Pinpoint the cell where the given text exists, returning its [x, y] midpoint coordinate. 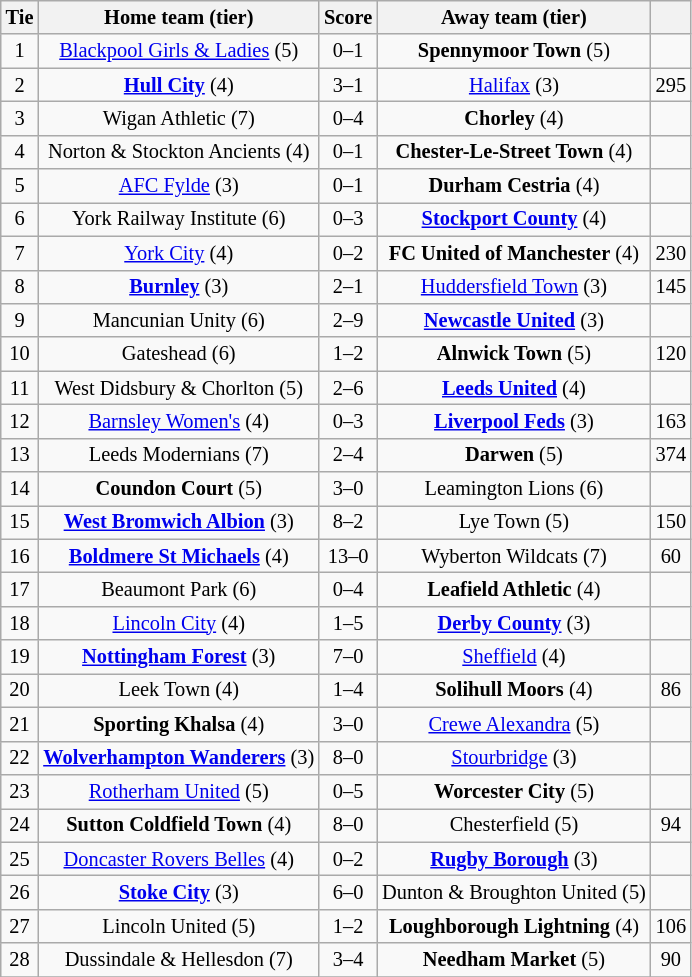
230 [671, 253]
Worcester City (5) [514, 791]
Score [348, 17]
Newcastle United (3) [514, 320]
1–4 [348, 690]
York City (4) [178, 253]
Chester-Le-Street Town (4) [514, 152]
Dussindale & Hellesdon (7) [178, 960]
3–1 [348, 85]
1–5 [348, 623]
1 [20, 51]
Boldmere St Michaels (4) [178, 556]
163 [671, 421]
Doncaster Rovers Belles (4) [178, 859]
10 [20, 354]
2–4 [348, 455]
25 [20, 859]
Beaumont Park (6) [178, 589]
Wigan Athletic (7) [178, 118]
5 [20, 186]
Lincoln United (5) [178, 926]
15 [20, 522]
86 [671, 690]
24 [20, 825]
16 [20, 556]
Stourbridge (3) [514, 758]
Barnsley Women's (4) [178, 421]
106 [671, 926]
Crewe Alexandra (5) [514, 724]
19 [20, 657]
17 [20, 589]
6–0 [348, 892]
23 [20, 791]
Darwen (5) [514, 455]
28 [20, 960]
27 [20, 926]
Mancunian Unity (6) [178, 320]
3–4 [348, 960]
Stockport County (4) [514, 219]
Dunton & Broughton United (5) [514, 892]
West Didsbury & Chorlton (5) [178, 388]
Coundon Court (5) [178, 489]
York Railway Institute (6) [178, 219]
Sheffield (4) [514, 657]
20 [20, 690]
Solihull Moors (4) [514, 690]
60 [671, 556]
Blackpool Girls & Ladies (5) [178, 51]
7–0 [348, 657]
Lye Town (5) [514, 522]
2–9 [348, 320]
145 [671, 287]
3 [20, 118]
AFC Fylde (3) [178, 186]
Chorley (4) [514, 118]
Tie [20, 17]
Halifax (3) [514, 85]
6 [20, 219]
Away team (tier) [514, 17]
Spennymoor Town (5) [514, 51]
11 [20, 388]
21 [20, 724]
4 [20, 152]
Chesterfield (5) [514, 825]
Leamington Lions (6) [514, 489]
90 [671, 960]
Leek Town (4) [178, 690]
12 [20, 421]
Wyberton Wildcats (7) [514, 556]
Nottingham Forest (3) [178, 657]
120 [671, 354]
22 [20, 758]
2 [20, 85]
Norton & Stockton Ancients (4) [178, 152]
2–1 [348, 287]
FC United of Manchester (4) [514, 253]
14 [20, 489]
13 [20, 455]
0–5 [348, 791]
8 [20, 287]
Rugby Borough (3) [514, 859]
Derby County (3) [514, 623]
Leeds Modernians (7) [178, 455]
Stoke City (3) [178, 892]
Needham Market (5) [514, 960]
26 [20, 892]
Sutton Coldfield Town (4) [178, 825]
13–0 [348, 556]
7 [20, 253]
Durham Cestria (4) [514, 186]
Home team (tier) [178, 17]
8–2 [348, 522]
9 [20, 320]
2–6 [348, 388]
Huddersfield Town (3) [514, 287]
Leafield Athletic (4) [514, 589]
Leeds United (4) [514, 388]
Wolverhampton Wanderers (3) [178, 758]
Hull City (4) [178, 85]
150 [671, 522]
374 [671, 455]
Lincoln City (4) [178, 623]
Gateshead (6) [178, 354]
Alnwick Town (5) [514, 354]
Burnley (3) [178, 287]
West Bromwich Albion (3) [178, 522]
Loughborough Lightning (4) [514, 926]
Rotherham United (5) [178, 791]
94 [671, 825]
295 [671, 85]
Sporting Khalsa (4) [178, 724]
Liverpool Feds (3) [514, 421]
18 [20, 623]
